Return (x, y) of the center of cell containing provided text 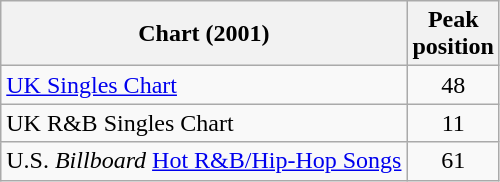
UK Singles Chart (204, 85)
11 (453, 123)
Chart (2001) (204, 34)
U.S. Billboard Hot R&B/Hip-Hop Songs (204, 161)
48 (453, 85)
Peakposition (453, 34)
61 (453, 161)
UK R&B Singles Chart (204, 123)
